Pinpoint the cell where the given text exists, returning its [x, y] midpoint coordinate. 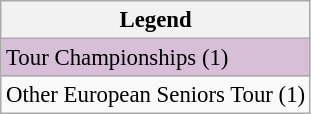
Legend [156, 20]
Other European Seniors Tour (1) [156, 95]
Tour Championships (1) [156, 58]
